Determine the (X, Y) coordinate at the center of the cell enclosing the given text.  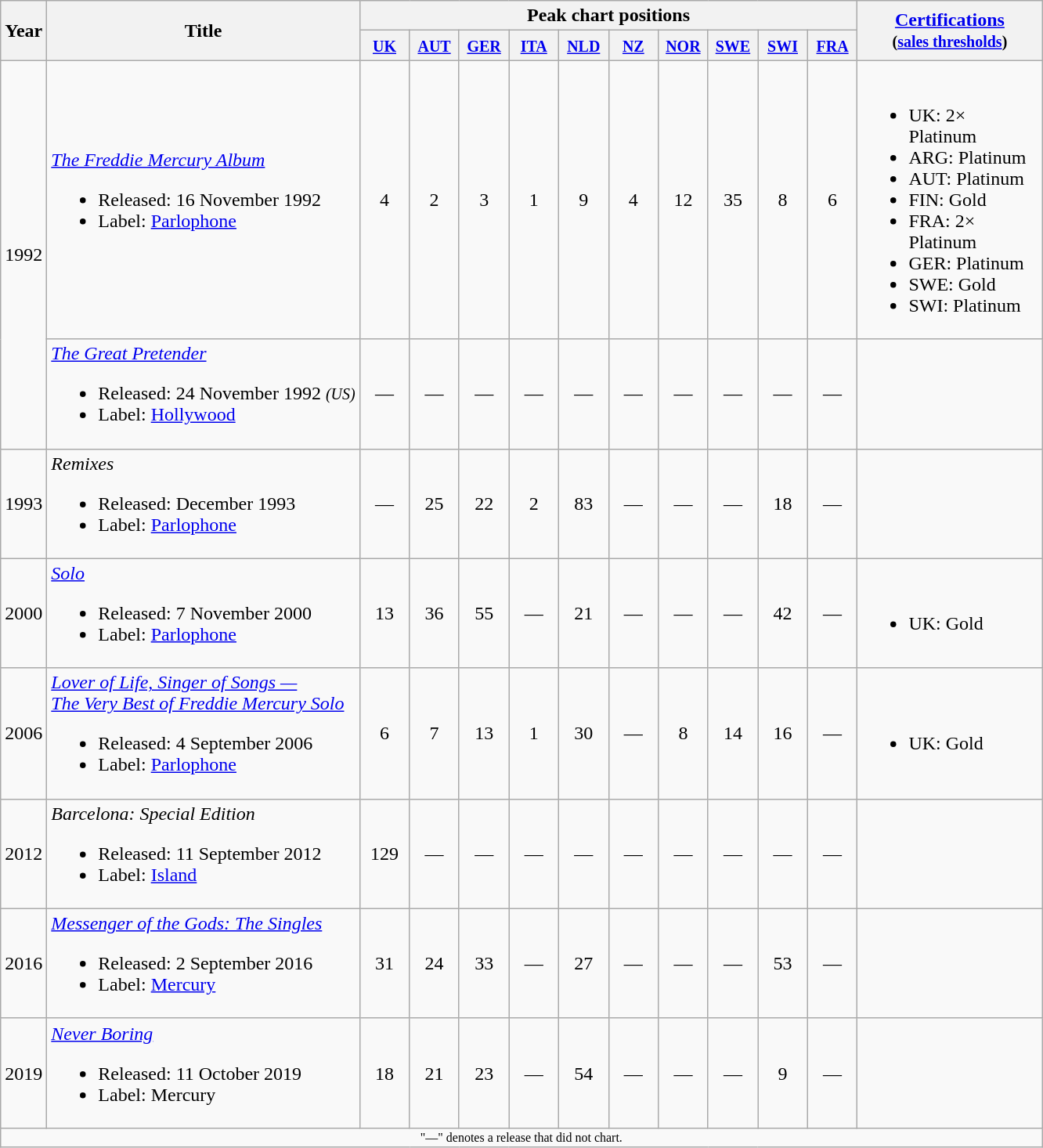
23 (484, 1073)
ITA (534, 45)
36 (435, 613)
RemixesReleased: December 1993Label: Parlophone (204, 504)
The Great PretenderReleased: 24 November 1992 (US)Label: Hollywood (204, 394)
2019 (23, 1073)
22 (484, 504)
GER (484, 45)
53 (783, 963)
Lover of Life, Singer of Songs — The Very Best of Freddie Mercury SoloReleased: 4 September 2006Label: Parlophone (204, 733)
7 (435, 733)
2016 (23, 963)
2000 (23, 613)
83 (583, 504)
UK: 2× PlatinumARG: PlatinumAUT: PlatinumFIN: GoldFRA: 2× PlatinumGER: PlatinumSWE: GoldSWI: Platinum (950, 200)
129 (384, 854)
SWI (783, 45)
27 (583, 963)
1992 (23, 255)
NZ (633, 45)
31 (384, 963)
12 (684, 200)
16 (783, 733)
33 (484, 963)
Never BoringReleased: 11 October 2019Label: Mercury (204, 1073)
55 (484, 613)
AUT (435, 45)
25 (435, 504)
Barcelona: Special Edition Released: 11 September 2012Label: Island (204, 854)
2006 (23, 733)
Certifications(sales thresholds) (950, 31)
UK (384, 45)
"—" denotes a release that did not chart. (521, 1137)
Year (23, 31)
FRA (832, 45)
54 (583, 1073)
42 (783, 613)
SoloReleased: 7 November 2000Label: Parlophone (204, 613)
NOR (684, 45)
Messenger of the Gods: The SinglesReleased: 2 September 2016Label: Mercury (204, 963)
1993 (23, 504)
NLD (583, 45)
14 (733, 733)
3 (484, 200)
30 (583, 733)
Title (204, 31)
SWE (733, 45)
Peak chart positions (608, 16)
24 (435, 963)
2012 (23, 854)
The Freddie Mercury AlbumReleased: 16 November 1992Label: Parlophone (204, 200)
35 (733, 200)
